Return (x, y) of the center of cell containing provided text 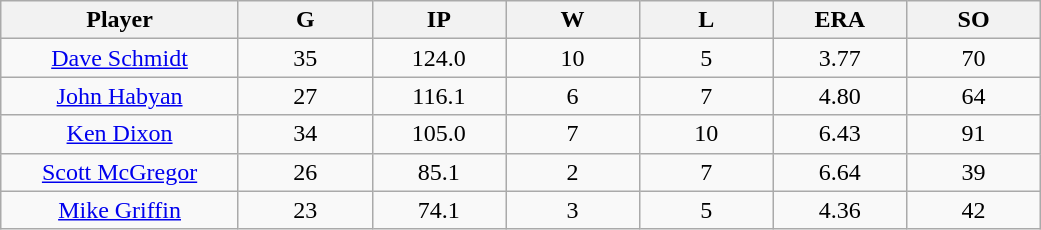
Player (120, 20)
SO (974, 20)
35 (305, 58)
3 (573, 210)
42 (974, 210)
26 (305, 172)
34 (305, 134)
23 (305, 210)
39 (974, 172)
2 (573, 172)
6.64 (840, 172)
105.0 (439, 134)
Scott McGregor (120, 172)
4.80 (840, 96)
G (305, 20)
Ken Dixon (120, 134)
John Habyan (120, 96)
3.77 (840, 58)
ERA (840, 20)
74.1 (439, 210)
91 (974, 134)
85.1 (439, 172)
6 (573, 96)
IP (439, 20)
L (706, 20)
116.1 (439, 96)
6.43 (840, 134)
Dave Schmidt (120, 58)
Mike Griffin (120, 210)
27 (305, 96)
64 (974, 96)
124.0 (439, 58)
4.36 (840, 210)
70 (974, 58)
W (573, 20)
